Pinpoint the cell where the given text exists, returning its (x, y) midpoint coordinate. 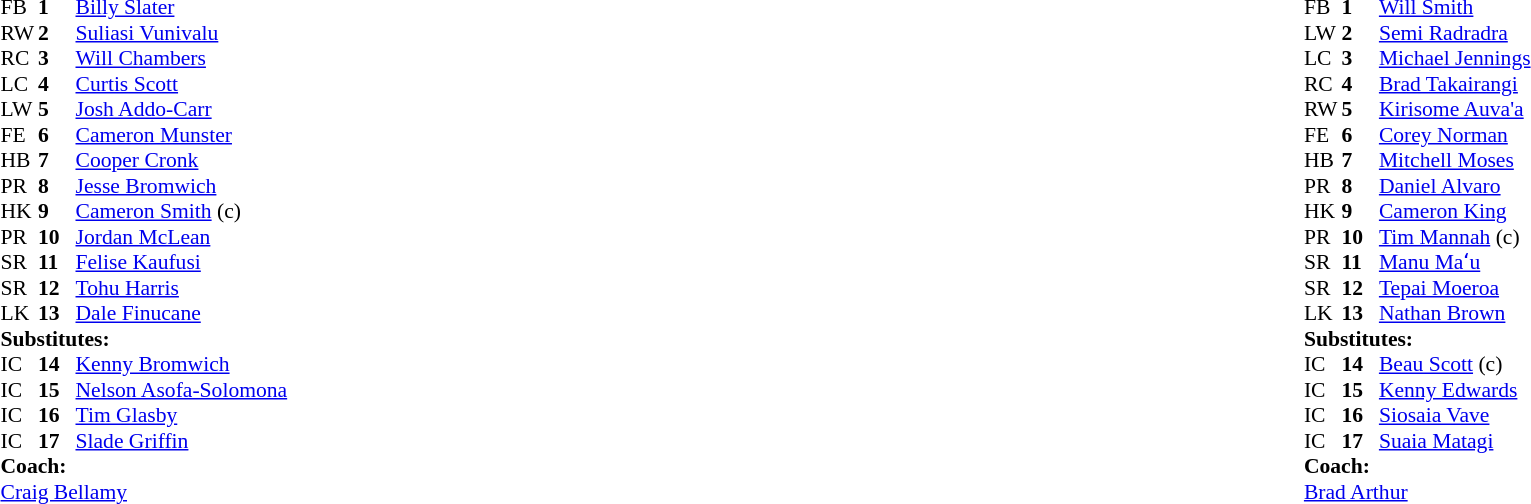
Suliasi Vunivalu (182, 33)
Felise Kaufusi (182, 263)
Jordan McLean (182, 237)
Daniel Alvaro (1455, 186)
Semi Radradra (1455, 33)
Tohu Harris (182, 288)
Will Chambers (182, 59)
Kirisome Auva'a (1455, 109)
Tepai Moeroa (1455, 288)
Curtis Scott (182, 84)
Nelson Asofa-Solomona (182, 390)
Corey Norman (1455, 135)
Josh Addo-Carr (182, 109)
Mitchell Moses (1455, 161)
Manu Maʻu (1455, 263)
Kenny Edwards (1455, 390)
Kenny Bromwich (182, 365)
Michael Jennings (1455, 59)
Nathan Brown (1455, 313)
Cameron King (1455, 211)
Dale Finucane (182, 313)
Suaia Matagi (1455, 441)
Jesse Bromwich (182, 186)
Cameron Smith (c) (182, 211)
Beau Scott (c) (1455, 365)
Cooper Cronk (182, 161)
Tim Mannah (c) (1455, 237)
Brad Takairangi (1455, 84)
Tim Glasby (182, 415)
Slade Griffin (182, 441)
Cameron Munster (182, 135)
Siosaia Vave (1455, 415)
